Output the [X, Y] coordinate of the center of the cell containing the given text.  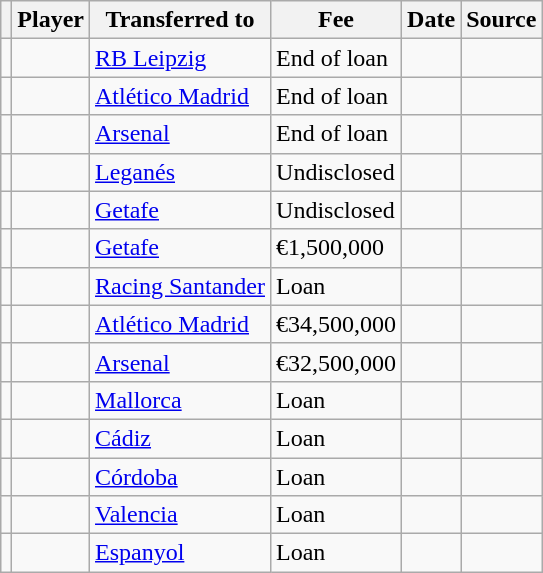
Valencia [180, 515]
Racing Santander [180, 286]
Córdoba [180, 477]
Fee [336, 20]
Source [502, 20]
Player [51, 20]
€34,500,000 [336, 324]
Espanyol [180, 553]
Transferred to [180, 20]
Leganés [180, 172]
€1,500,000 [336, 248]
RB Leipzig [180, 58]
€32,500,000 [336, 362]
Cádiz [180, 438]
Mallorca [180, 400]
Date [432, 20]
